Return the (X, Y) coordinate for the center point of the cell that contains the specified text.  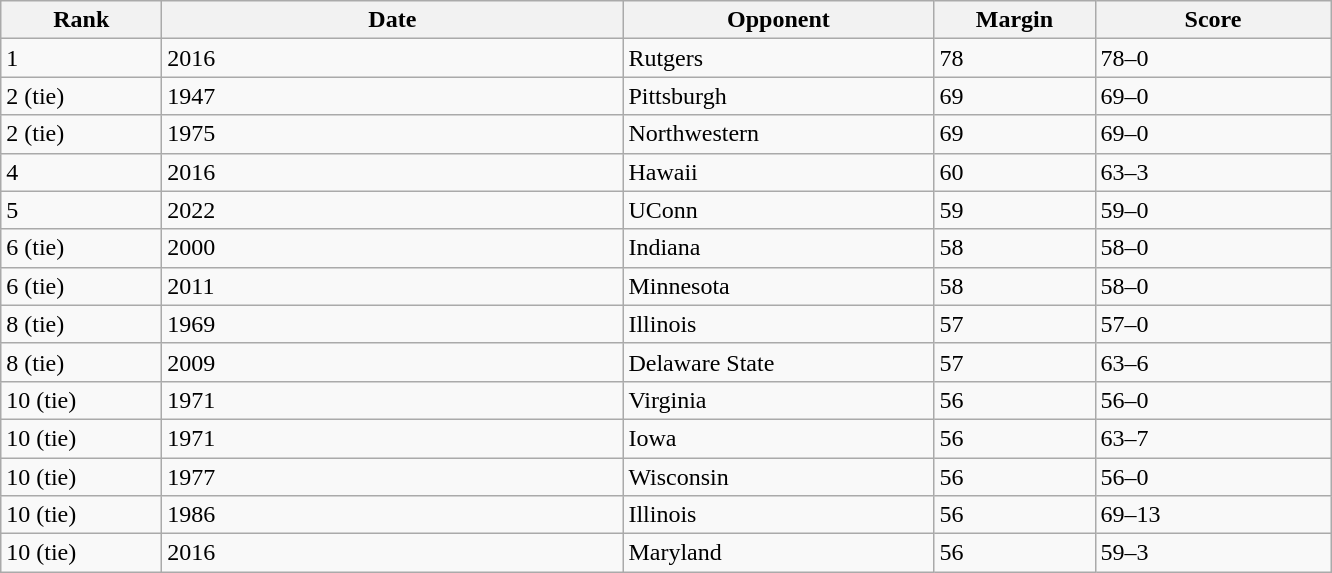
2009 (392, 362)
Iowa (778, 438)
Date (392, 20)
2022 (392, 210)
78 (1014, 58)
Hawaii (778, 172)
Score (1213, 20)
Pittsburgh (778, 96)
57–0 (1213, 324)
Delaware State (778, 362)
UConn (778, 210)
63–7 (1213, 438)
59 (1014, 210)
Opponent (778, 20)
Virginia (778, 400)
Rank (82, 20)
5 (82, 210)
Maryland (778, 553)
1986 (392, 515)
2011 (392, 286)
78–0 (1213, 58)
Margin (1014, 20)
Indiana (778, 248)
1969 (392, 324)
1977 (392, 477)
59–3 (1213, 553)
63–6 (1213, 362)
63–3 (1213, 172)
60 (1014, 172)
4 (82, 172)
2000 (392, 248)
1975 (392, 134)
1 (82, 58)
Wisconsin (778, 477)
1947 (392, 96)
Minnesota (778, 286)
Northwestern (778, 134)
Rutgers (778, 58)
69–13 (1213, 515)
59–0 (1213, 210)
